Capture the cell that displays the provided text and extract its [X, Y] central coordinate. 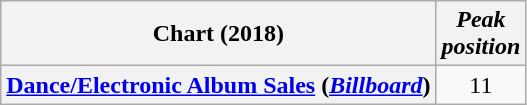
11 [481, 85]
Chart (2018) [218, 34]
Dance/Electronic Album Sales (Billboard) [218, 85]
Peak position [481, 34]
